Provide the (X, Y) coordinate of the cell's center where the given text is located.  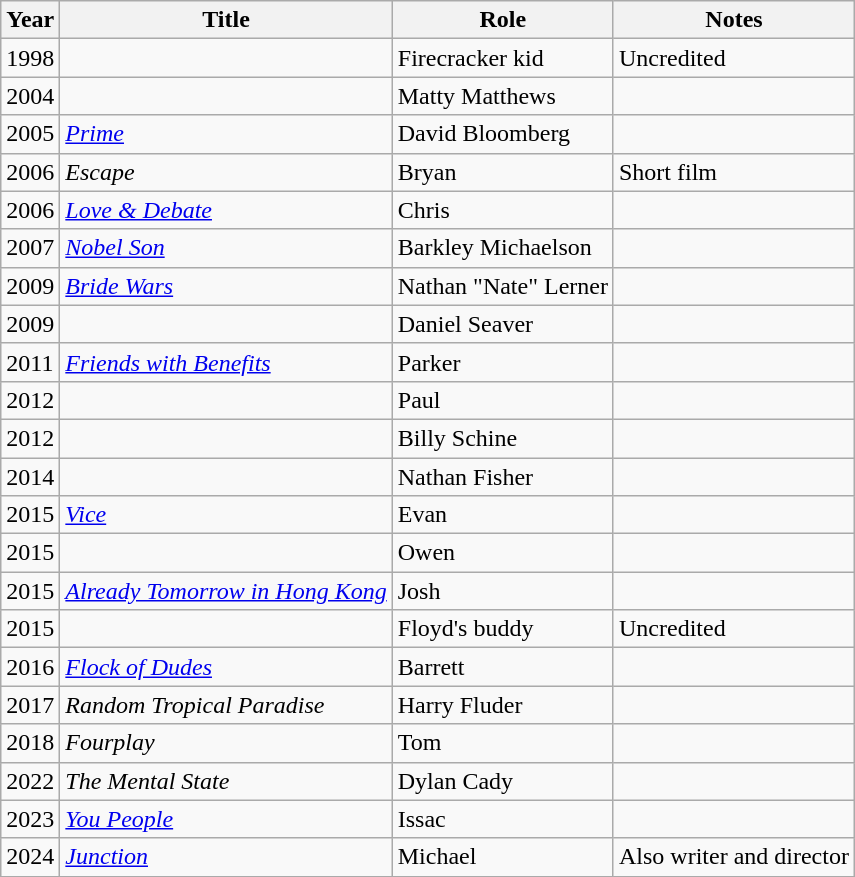
Floyd's buddy (502, 629)
The Mental State (226, 781)
2016 (30, 667)
Owen (502, 553)
Bryan (502, 172)
Dylan Cady (502, 781)
2007 (30, 248)
Love & Debate (226, 210)
Firecracker kid (502, 58)
Billy Schine (502, 438)
Barrett (502, 667)
Michael (502, 857)
Matty Matthews (502, 96)
Daniel Seaver (502, 324)
Already Tomorrow in Hong Kong (226, 591)
2018 (30, 743)
2005 (30, 134)
Role (502, 20)
Chris (502, 210)
2011 (30, 362)
Evan (502, 515)
2017 (30, 705)
Vice (226, 515)
Paul (502, 400)
2023 (30, 819)
Friends with Benefits (226, 362)
2022 (30, 781)
Random Tropical Paradise (226, 705)
Year (30, 20)
Short film (734, 172)
2024 (30, 857)
Tom (502, 743)
Nathan Fisher (502, 477)
You People (226, 819)
David Bloomberg (502, 134)
Issac (502, 819)
Escape (226, 172)
Josh (502, 591)
Prime (226, 134)
Fourplay (226, 743)
Junction (226, 857)
2004 (30, 96)
Bride Wars (226, 286)
Nathan "Nate" Lerner (502, 286)
Title (226, 20)
Notes (734, 20)
Parker (502, 362)
Barkley Michaelson (502, 248)
Also writer and director (734, 857)
1998 (30, 58)
2014 (30, 477)
Harry Fluder (502, 705)
Nobel Son (226, 248)
Flock of Dudes (226, 667)
